Determine the (X, Y) coordinate at the center of the cell enclosing the given text.  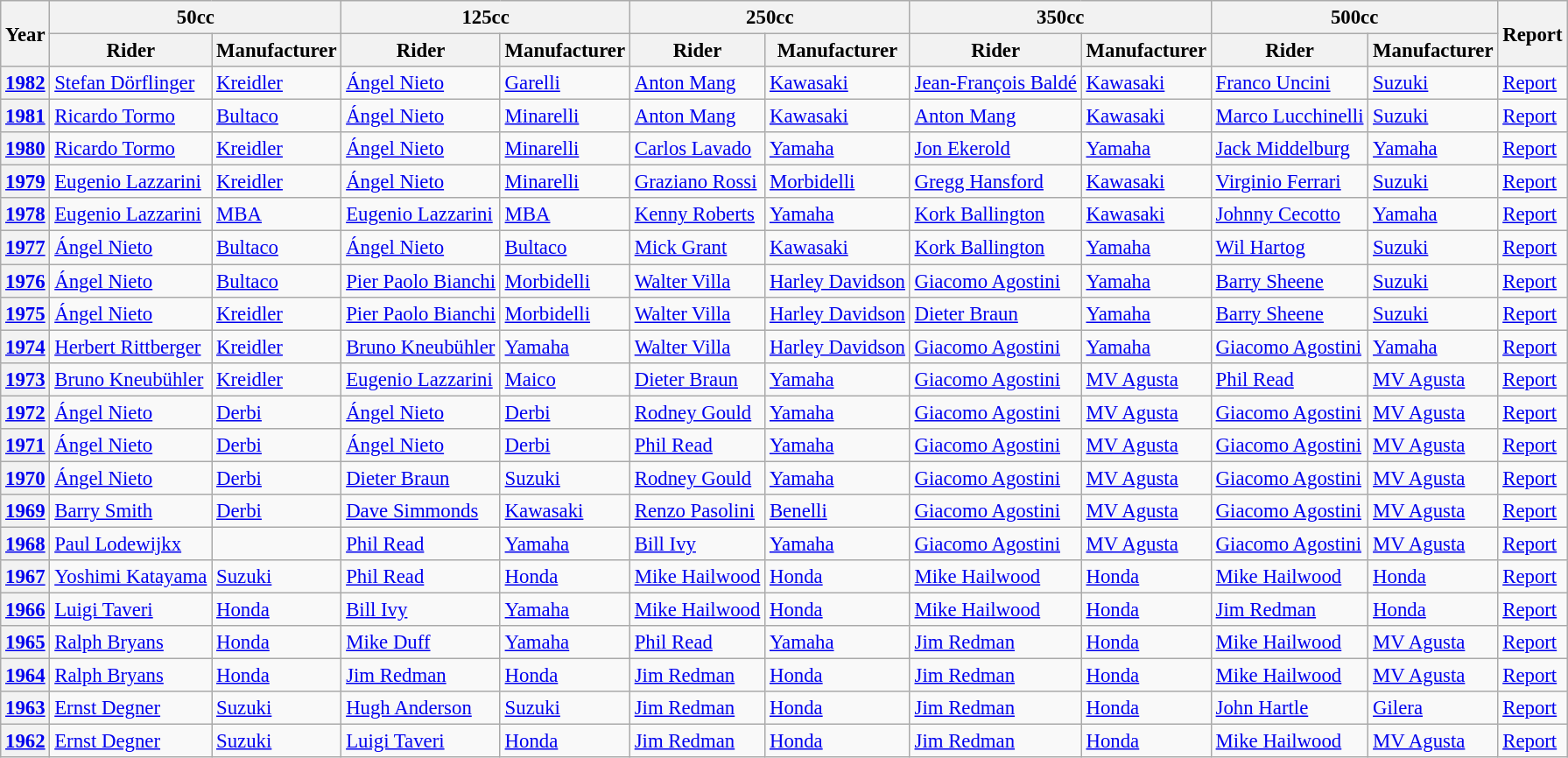
Hugh Anderson (420, 708)
250cc (770, 18)
1979 (25, 182)
Jon Ekerold (995, 149)
Benelli (838, 511)
Mike Duff (420, 642)
1968 (25, 544)
1966 (25, 610)
Graziano Rossi (697, 182)
Kenny Roberts (697, 214)
50cc (196, 18)
1978 (25, 214)
Renzo Pasolini (697, 511)
1974 (25, 347)
Gregg Hansford (995, 182)
Franco Uncini (1289, 83)
1973 (25, 379)
1970 (25, 478)
John Hartle (1289, 708)
125cc (486, 18)
1963 (25, 708)
Jean-François Baldé (995, 83)
Year (25, 33)
1967 (25, 577)
Mick Grant (697, 248)
Jack Middelburg (1289, 149)
Gilera (1433, 708)
500cc (1354, 18)
1972 (25, 412)
Herbert Rittberger (131, 347)
1982 (25, 83)
Virginio Ferrari (1289, 182)
Barry Smith (131, 511)
1976 (25, 281)
1980 (25, 149)
Johnny Cecotto (1289, 214)
Stefan Dörflinger (131, 83)
1969 (25, 511)
Garelli (565, 83)
1981 (25, 116)
1977 (25, 248)
350cc (1060, 18)
1965 (25, 642)
1975 (25, 313)
Carlos Lavado (697, 149)
Paul Lodewijkx (131, 544)
1971 (25, 446)
Marco Lucchinelli (1289, 116)
1962 (25, 741)
Yoshimi Katayama (131, 577)
Maico (565, 379)
1964 (25, 676)
Wil Hartog (1289, 248)
Dave Simmonds (420, 511)
